Locate the cell with the specified text and output its [X, Y] center coordinate. 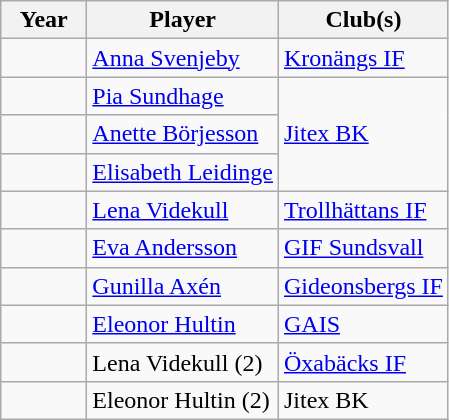
Trollhättans IF [363, 210]
Kronängs IF [363, 58]
Eleonor Hultin [183, 324]
Anna Svenjeby [183, 58]
Pia Sundhage [183, 96]
Club(s) [363, 20]
GIF Sundsvall [363, 248]
Gunilla Axén [183, 286]
Lena Videkull [183, 210]
Elisabeth Leidinge [183, 172]
GAIS [363, 324]
Eva Andersson [183, 248]
Anette Börjesson [183, 134]
Eleonor Hultin (2) [183, 400]
Lena Videkull (2) [183, 362]
Year [44, 20]
Gideonsbergs IF [363, 286]
Player [183, 20]
Öxabäcks IF [363, 362]
